Capture the cell that displays the provided text and extract its [X, Y] central coordinate. 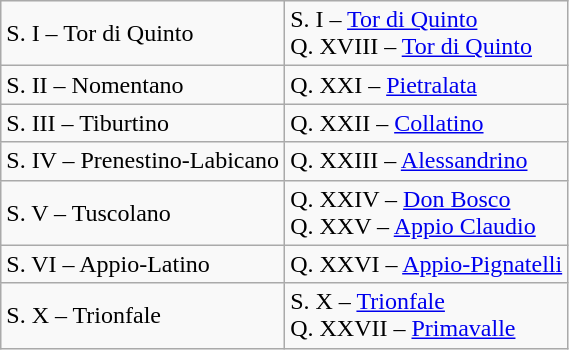
S. III – Tiburtino [143, 123]
Q. XXIV – Don BoscoQ. XXV – Appio Claudio [426, 212]
S. IV – Prenestino-Labicano [143, 161]
S. VI – Appio-Latino [143, 264]
S. V – Tuscolano [143, 212]
Q. XXII – Collatino [426, 123]
Q. XXIII – Alessandrino [426, 161]
S. X – TrionfaleQ. XXVII – Primavalle [426, 316]
S. I – Tor di QuintoQ. XVIII – Tor di Quinto [426, 34]
S. II – Nomentano [143, 85]
S. I – Tor di Quinto [143, 34]
S. X – Trionfale [143, 316]
Q. XXVI – Appio-Pignatelli [426, 264]
Q. XXI – Pietralata [426, 85]
